Provide the [X, Y] coordinate of the cell's center where the given text is located.  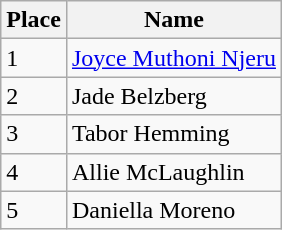
Tabor Hemming [174, 134]
3 [34, 134]
Daniella Moreno [174, 210]
2 [34, 96]
Allie McLaughlin [174, 172]
5 [34, 210]
1 [34, 58]
Name [174, 20]
Jade Belzberg [174, 96]
Joyce Muthoni Njeru [174, 58]
Place [34, 20]
4 [34, 172]
